From the cell containing the given text, extract its center point as (x, y) coordinate. 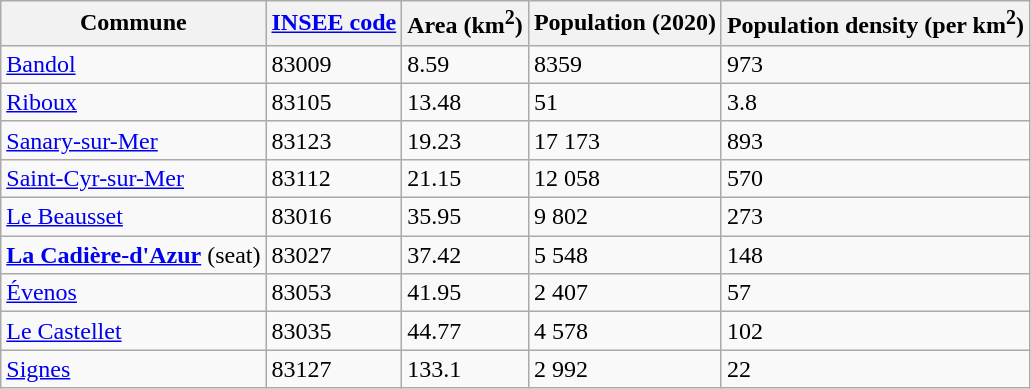
83112 (334, 178)
4 578 (624, 331)
Riboux (134, 102)
83009 (334, 64)
102 (875, 331)
Population (2020) (624, 24)
Commune (134, 24)
Signes (134, 369)
83123 (334, 140)
3.8 (875, 102)
12 058 (624, 178)
973 (875, 64)
83127 (334, 369)
Sanary-sur-Mer (134, 140)
37.42 (466, 255)
Bandol (134, 64)
5 548 (624, 255)
35.95 (466, 217)
83016 (334, 217)
8.59 (466, 64)
21.15 (466, 178)
Area (km2) (466, 24)
2 407 (624, 293)
INSEE code (334, 24)
57 (875, 293)
Saint-Cyr-sur-Mer (134, 178)
133.1 (466, 369)
148 (875, 255)
83105 (334, 102)
83053 (334, 293)
9 802 (624, 217)
570 (875, 178)
La Cadière-d'Azur (seat) (134, 255)
44.77 (466, 331)
273 (875, 217)
51 (624, 102)
2 992 (624, 369)
19.23 (466, 140)
41.95 (466, 293)
Le Beausset (134, 217)
83035 (334, 331)
Population density (per km2) (875, 24)
8359 (624, 64)
13.48 (466, 102)
Évenos (134, 293)
17 173 (624, 140)
22 (875, 369)
Le Castellet (134, 331)
893 (875, 140)
83027 (334, 255)
